Scan for the cell matching the given text and deliver its [X, Y] coordinate at center. 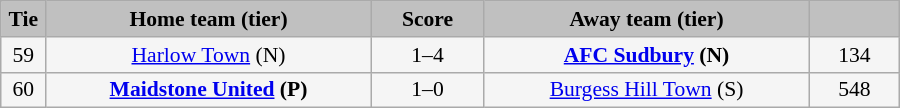
1–0 [427, 90]
59 [24, 55]
1–4 [427, 55]
Score [427, 19]
134 [854, 55]
Burgess Hill Town (S) [647, 90]
Home team (tier) [209, 19]
548 [854, 90]
60 [24, 90]
Away team (tier) [647, 19]
AFC Sudbury (N) [647, 55]
Harlow Town (N) [209, 55]
Tie [24, 19]
Maidstone United (P) [209, 90]
